Return (X, Y) of the center of cell containing provided text 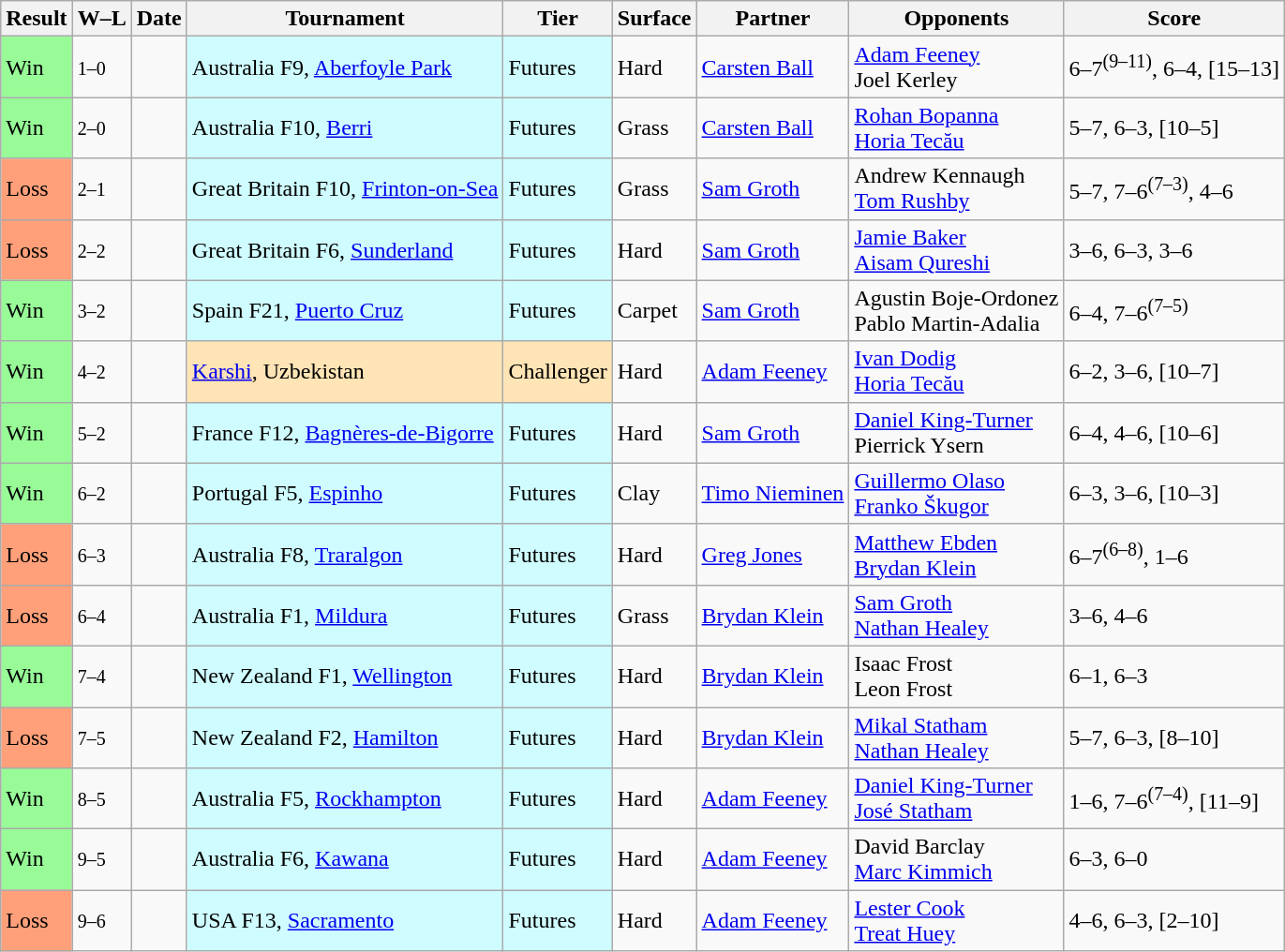
5–7, 6–3, [10–5] (1174, 127)
Date (159, 19)
3–6, 4–6 (1174, 615)
4–2 (101, 371)
6–7(6–8), 1–6 (1174, 555)
New Zealand F2, Hamilton (345, 736)
6–3, 3–6, [10–3] (1174, 493)
Matthew Ebden Brydan Klein (956, 555)
3–6, 6–3, 3–6 (1174, 249)
Timo Nieminen (772, 493)
6–4, 4–6, [10–6] (1174, 433)
Spain F21, Puerto Cruz (345, 311)
7–4 (101, 677)
Portugal F5, Espinho (345, 493)
Ivan Dodig Horia Tecău (956, 371)
Partner (772, 19)
5–7, 6–3, [8–10] (1174, 736)
Karshi, Uzbekistan (345, 371)
3–2 (101, 311)
6–2, 3–6, [10–7] (1174, 371)
6–4, 7–6(7–5) (1174, 311)
Daniel King-Turner Pierrick Ysern (956, 433)
Opponents (956, 19)
Adam Feeney Joel Kerley (956, 67)
New Zealand F1, Wellington (345, 677)
2–0 (101, 127)
Sam Groth Nathan Healey (956, 615)
Mikal Statham Nathan Healey (956, 736)
W–L (101, 19)
5–2 (101, 433)
Australia F6, Kawana (345, 860)
Australia F5, Rockhampton (345, 798)
6–3 (101, 555)
9–5 (101, 860)
6–7(9–11), 6–4, [15–13] (1174, 67)
Jamie Baker Aisam Qureshi (956, 249)
Tier (558, 19)
Australia F9, Aberfoyle Park (345, 67)
Challenger (558, 371)
Australia F8, Traralgon (345, 555)
Guillermo Olaso Franko Škugor (956, 493)
Great Britain F6, Sunderland (345, 249)
Tournament (345, 19)
1–0 (101, 67)
4–6, 6–3, [2–10] (1174, 920)
Lester Cook Treat Huey (956, 920)
7–5 (101, 736)
Daniel King-Turner José Statham (956, 798)
Australia F10, Berri (345, 127)
9–6 (101, 920)
6–4 (101, 615)
2–2 (101, 249)
8–5 (101, 798)
Andrew Kennaugh Tom Rushby (956, 189)
Score (1174, 19)
David Barclay Marc Kimmich (956, 860)
France F12, Bagnères-de-Bigorre (345, 433)
5–7, 7–6(7–3), 4–6 (1174, 189)
Agustin Boje-Ordonez Pablo Martin-Adalia (956, 311)
Carpet (654, 311)
Greg Jones (772, 555)
USA F13, Sacramento (345, 920)
1–6, 7–6(7–4), [11–9] (1174, 798)
6–1, 6–3 (1174, 677)
2–1 (101, 189)
Surface (654, 19)
Isaac Frost Leon Frost (956, 677)
6–2 (101, 493)
Great Britain F10, Frinton-on-Sea (345, 189)
Australia F1, Mildura (345, 615)
Clay (654, 493)
6–3, 6–0 (1174, 860)
Rohan Bopanna Horia Tecău (956, 127)
Result (37, 19)
